Return (x, y) of the center of cell containing provided text 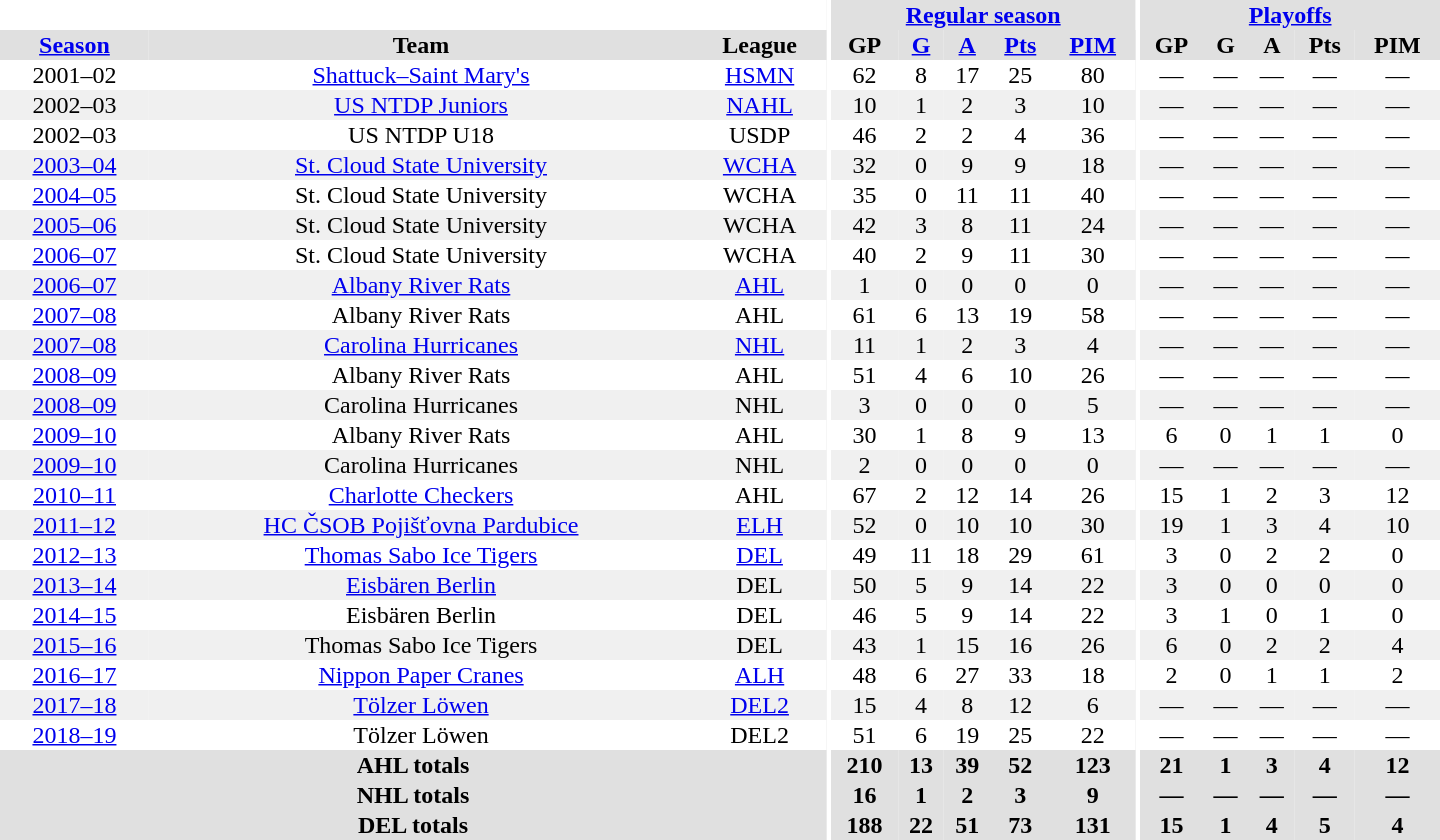
33 (1020, 675)
US NTDP Juniors (421, 105)
32 (864, 165)
Nippon Paper Cranes (421, 675)
Season (74, 45)
2015–16 (74, 645)
League (760, 45)
Shattuck–Saint Mary's (421, 75)
2003–04 (74, 165)
73 (1020, 825)
DEL totals (413, 825)
29 (1020, 555)
2001–02 (74, 75)
49 (864, 555)
2018–19 (74, 735)
43 (864, 645)
US NTDP U18 (421, 135)
36 (1092, 135)
62 (864, 75)
HSMN (760, 75)
210 (864, 765)
80 (1092, 75)
Regular season (983, 15)
NHL totals (413, 795)
58 (1092, 315)
17 (967, 75)
2014–15 (74, 615)
2011–12 (74, 525)
2016–17 (74, 675)
2004–05 (74, 195)
35 (864, 195)
ELH (760, 525)
2010–11 (74, 495)
Team (421, 45)
48 (864, 675)
50 (864, 585)
123 (1092, 765)
27 (967, 675)
188 (864, 825)
NAHL (760, 105)
21 (1171, 765)
USDP (760, 135)
2017–18 (74, 705)
42 (864, 225)
HC ČSOB Pojišťovna Pardubice (421, 525)
39 (967, 765)
67 (864, 495)
2013–14 (74, 585)
24 (1092, 225)
131 (1092, 825)
Charlotte Checkers (421, 495)
AHL totals (413, 765)
2005–06 (74, 225)
2012–13 (74, 555)
ALH (760, 675)
Playoffs (1290, 15)
